Provide the [x, y] coordinate of the cell's center where the given text is located.  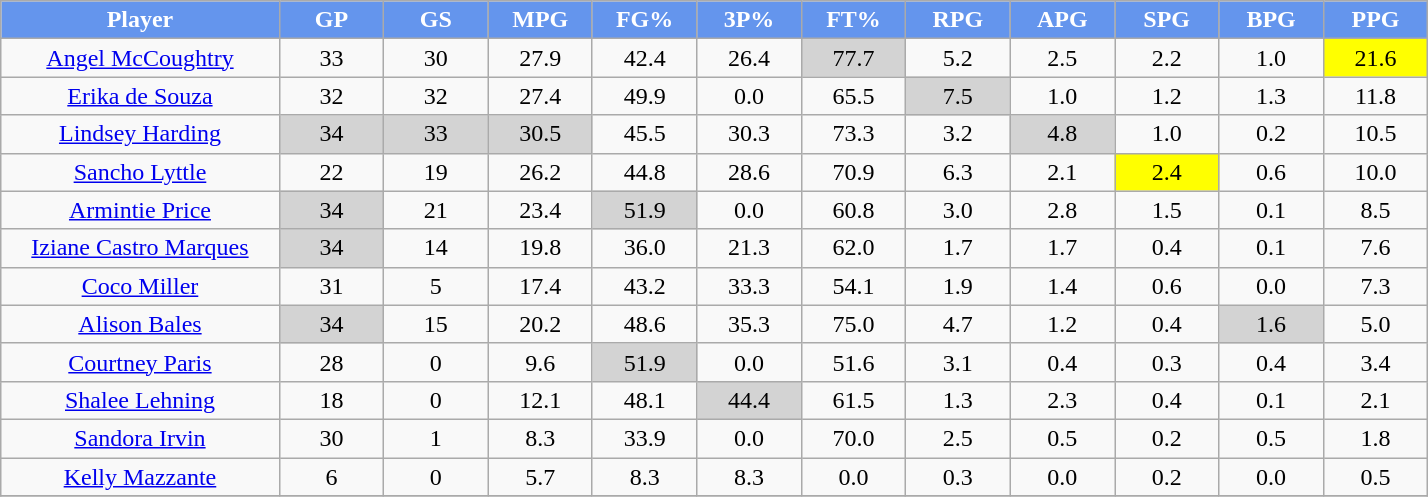
3.1 [958, 362]
4.7 [958, 324]
48.6 [644, 324]
12.1 [540, 400]
5.0 [1375, 324]
Armintie Price [140, 210]
33.9 [644, 438]
7.3 [1375, 286]
26.2 [540, 172]
7.5 [958, 96]
14 [436, 248]
Coco Miller [140, 286]
FG% [644, 20]
5.2 [958, 58]
28.6 [749, 172]
49.9 [644, 96]
Courtney Paris [140, 362]
33.3 [749, 286]
Lindsey Harding [140, 134]
Player [140, 20]
27.4 [540, 96]
10.5 [1375, 134]
30.5 [540, 134]
3P% [749, 20]
3.2 [958, 134]
FT% [853, 20]
5.7 [540, 477]
54.1 [853, 286]
8.5 [1375, 210]
26.4 [749, 58]
Erika de Souza [140, 96]
73.3 [853, 134]
21.6 [1375, 58]
30.3 [749, 134]
Sancho Lyttle [140, 172]
19.8 [540, 248]
2.8 [1062, 210]
Iziane Castro Marques [140, 248]
1.6 [1271, 324]
MPG [540, 20]
GS [436, 20]
44.4 [749, 400]
70.0 [853, 438]
2.4 [1166, 172]
28 [331, 362]
BPG [1271, 20]
Sandora Irvin [140, 438]
21 [436, 210]
PPG [1375, 20]
5 [436, 286]
42.4 [644, 58]
35.3 [749, 324]
3.4 [1375, 362]
1.4 [1062, 286]
2.3 [1062, 400]
4.8 [1062, 134]
GP [331, 20]
51.6 [853, 362]
15 [436, 324]
Shalee Lehning [140, 400]
70.9 [853, 172]
2.2 [1166, 58]
18 [331, 400]
1.8 [1375, 438]
27.9 [540, 58]
6 [331, 477]
45.5 [644, 134]
22 [331, 172]
19 [436, 172]
3.0 [958, 210]
23.4 [540, 210]
62.0 [853, 248]
10.0 [1375, 172]
SPG [1166, 20]
Kelly Mazzante [140, 477]
61.5 [853, 400]
Angel McCoughtry [140, 58]
1.5 [1166, 210]
44.8 [644, 172]
48.1 [644, 400]
9.6 [540, 362]
21.3 [749, 248]
36.0 [644, 248]
43.2 [644, 286]
77.7 [853, 58]
65.5 [853, 96]
75.0 [853, 324]
20.2 [540, 324]
7.6 [1375, 248]
60.8 [853, 210]
11.8 [1375, 96]
1 [436, 438]
1.9 [958, 286]
17.4 [540, 286]
Alison Bales [140, 324]
RPG [958, 20]
6.3 [958, 172]
31 [331, 286]
APG [1062, 20]
